Return [X, Y] of the center of cell containing provided text 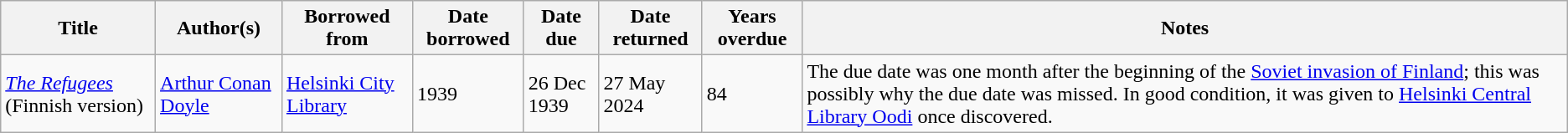
The Refugees (Finnish version) [79, 94]
Years overdue [752, 28]
Date returned [650, 28]
27 May 2024 [650, 94]
Title [79, 28]
Date borrowed [467, 28]
Arthur Conan Doyle [219, 94]
Date due [561, 28]
26 Dec 1939 [561, 94]
Borrowed from [347, 28]
Helsinki City Library [347, 94]
Notes [1184, 28]
84 [752, 94]
1939 [467, 94]
Author(s) [219, 28]
